Identify which cell holds the provided text, then report its (x, y) central coordinate. 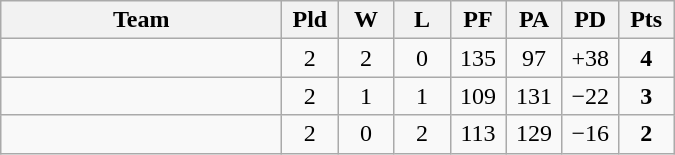
109 (478, 96)
PA (534, 20)
135 (478, 58)
−16 (590, 134)
Pld (310, 20)
Team (142, 20)
4 (646, 58)
PF (478, 20)
L (422, 20)
131 (534, 96)
97 (534, 58)
PD (590, 20)
3 (646, 96)
Pts (646, 20)
W (366, 20)
+38 (590, 58)
−22 (590, 96)
113 (478, 134)
129 (534, 134)
